Search for the cell housing the specified text and yield its (x, y) center coordinate. 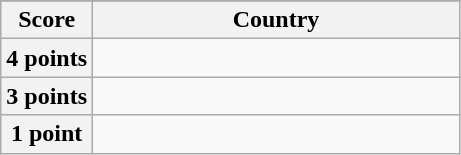
1 point (47, 134)
Country (276, 20)
Score (47, 20)
3 points (47, 96)
4 points (47, 58)
